For the text-containing cell, return its midpoint in (x, y) coordinate format. 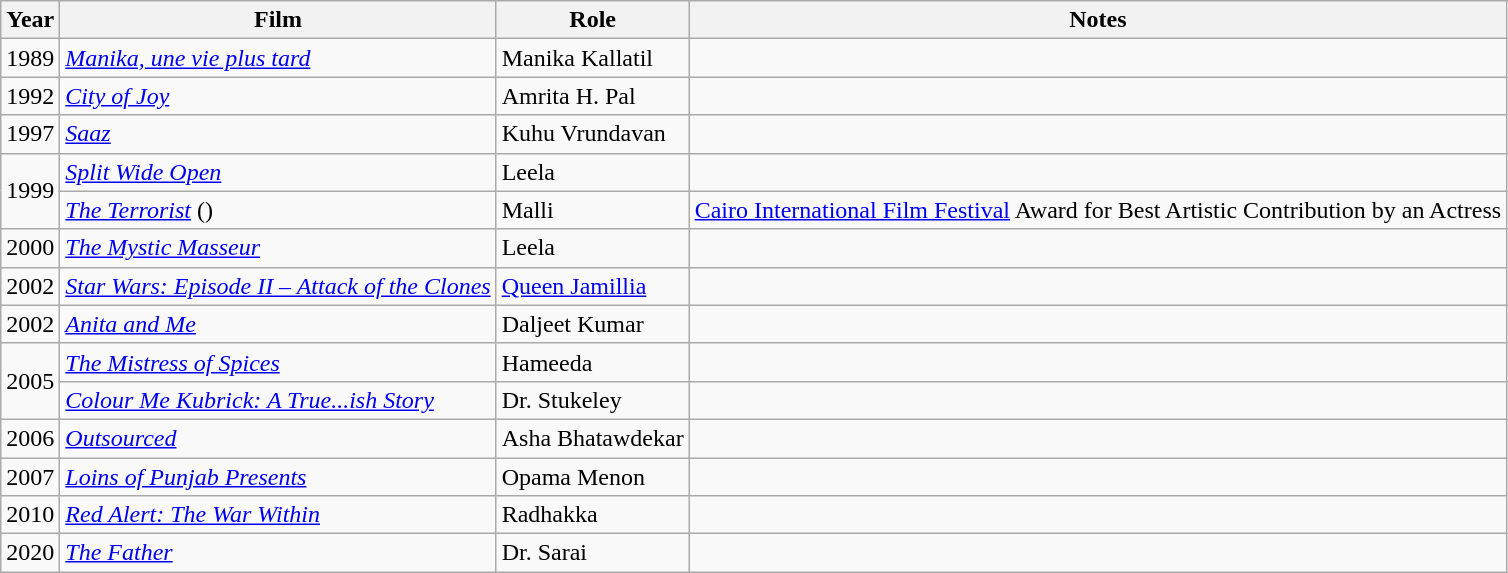
2010 (30, 515)
Radhakka (592, 515)
Dr. Sarai (592, 553)
Opama Menon (592, 477)
2005 (30, 381)
The Father (278, 553)
Year (30, 20)
Queen Jamillia (592, 286)
2006 (30, 438)
Loins of Punjab Presents (278, 477)
The Mystic Masseur (278, 248)
The Terrorist () (278, 210)
Outsourced (278, 438)
Role (592, 20)
Film (278, 20)
Split Wide Open (278, 172)
Anita and Me (278, 324)
Asha Bhatawdekar (592, 438)
2020 (30, 553)
Amrita H. Pal (592, 96)
Star Wars: Episode II – Attack of the Clones (278, 286)
Kuhu Vrundavan (592, 134)
Dr. Stukeley (592, 400)
2000 (30, 248)
1992 (30, 96)
Notes (1098, 20)
Saaz (278, 134)
City of Joy (278, 96)
Cairo International Film Festival Award for Best Artistic Contribution by an Actress (1098, 210)
1999 (30, 191)
Daljeet Kumar (592, 324)
2007 (30, 477)
Manika Kallatil (592, 58)
Colour Me Kubrick: A True...ish Story (278, 400)
1989 (30, 58)
Hameeda (592, 362)
Malli (592, 210)
The Mistress of Spices (278, 362)
Red Alert: The War Within (278, 515)
1997 (30, 134)
Manika, une vie plus tard (278, 58)
